Capture the cell that displays the provided text and extract its [X, Y] central coordinate. 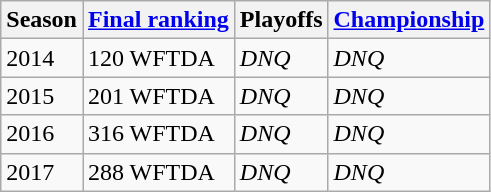
Final ranking [158, 20]
2017 [42, 172]
120 WFTDA [158, 58]
2016 [42, 134]
201 WFTDA [158, 96]
Championship [409, 20]
316 WFTDA [158, 134]
Playoffs [281, 20]
288 WFTDA [158, 172]
2014 [42, 58]
Season [42, 20]
2015 [42, 96]
